Determine the (x, y) coordinate at the center of the cell enclosing the given text.  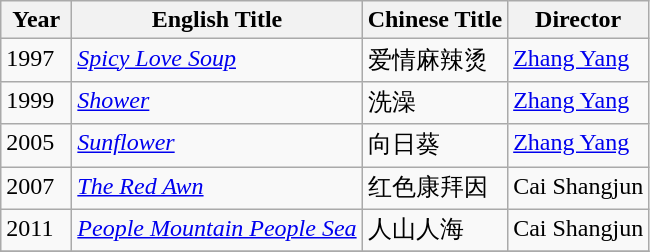
Chinese Title (435, 20)
Spicy Love Soup (217, 60)
1999 (36, 102)
2007 (36, 188)
People Mountain People Sea (217, 230)
洗澡 (435, 102)
Director (578, 20)
1997 (36, 60)
2011 (36, 230)
人山人海 (435, 230)
The Red Awn (217, 188)
红色康拜因 (435, 188)
English Title (217, 20)
2005 (36, 146)
Shower (217, 102)
向日葵 (435, 146)
爱情麻辣烫 (435, 60)
Year (36, 20)
Sunflower (217, 146)
